Return the [X, Y] coordinate for the center point of the cell that contains the specified text.  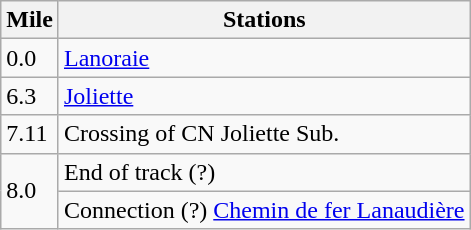
End of track (?) [264, 172]
Crossing of CN Joliette Sub. [264, 134]
7.11 [30, 134]
Joliette [264, 96]
Mile [30, 20]
Lanoraie [264, 58]
Connection (?) Chemin de fer Lanaudière [264, 210]
8.0 [30, 191]
0.0 [30, 58]
6.3 [30, 96]
Stations [264, 20]
